Detect which cell encompasses the target text, then output its [x, y] center coordinate. 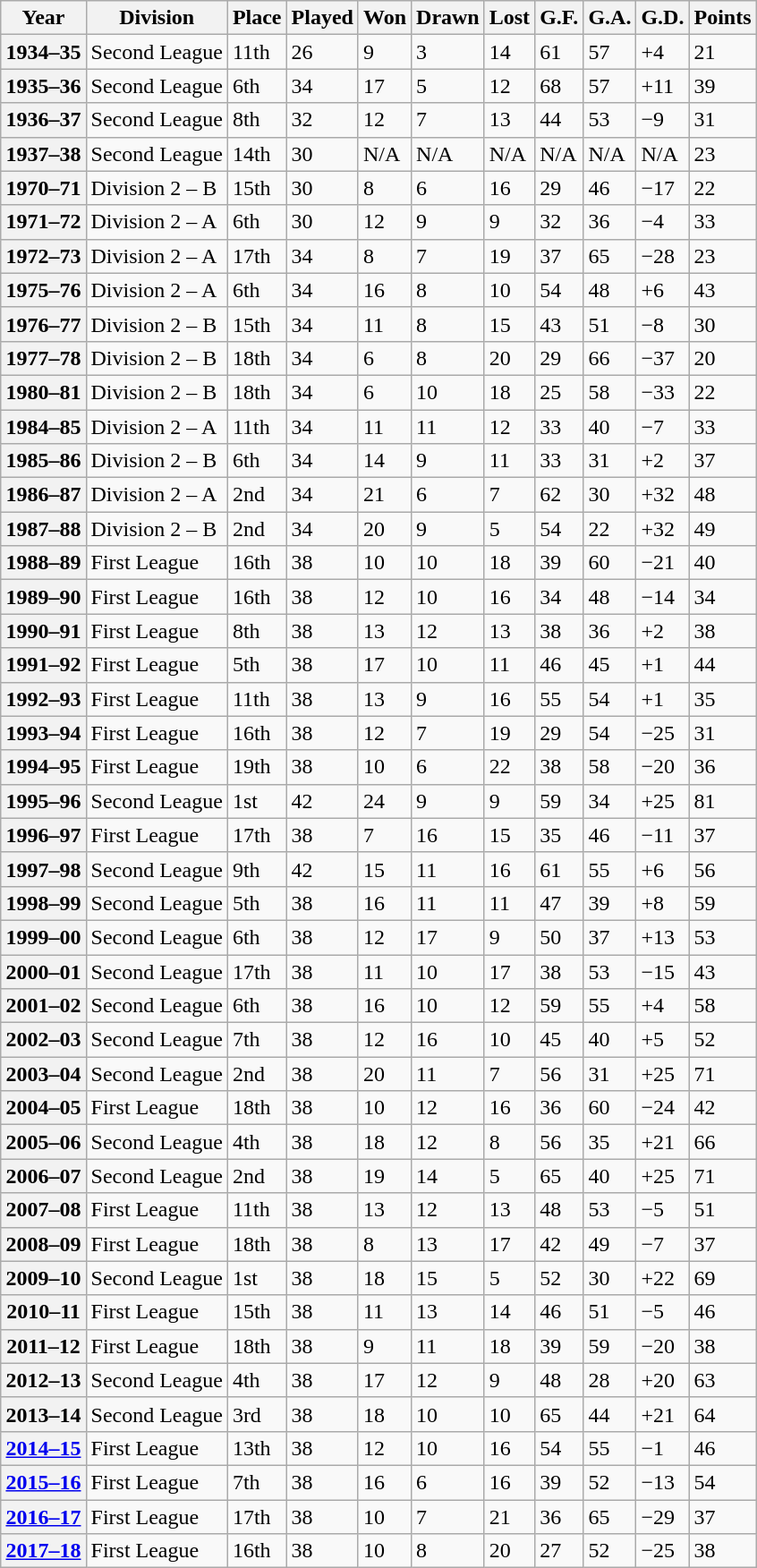
1998–99 [43, 903]
−9 [662, 120]
26 [322, 52]
1935–36 [43, 86]
81 [723, 801]
64 [723, 1414]
2017–18 [43, 1551]
2005–06 [43, 1142]
−24 [662, 1108]
−29 [662, 1517]
1936–37 [43, 120]
Played [322, 18]
1976–77 [43, 324]
1934–35 [43, 52]
−1 [662, 1448]
62 [559, 495]
+13 [662, 937]
−21 [662, 563]
2007–08 [43, 1210]
−15 [662, 971]
1970–71 [43, 188]
1971–72 [43, 222]
1986–87 [43, 495]
1993–94 [43, 733]
25 [559, 392]
3rd [257, 1414]
47 [559, 903]
−13 [662, 1482]
2004–05 [43, 1108]
1975–76 [43, 290]
2006–07 [43, 1176]
G.A. [610, 18]
1990–91 [43, 631]
2003–04 [43, 1074]
2010–11 [43, 1312]
2016–17 [43, 1517]
2002–03 [43, 1040]
19th [257, 767]
+8 [662, 903]
1984–85 [43, 427]
Points [723, 18]
+20 [662, 1380]
1996–97 [43, 835]
69 [723, 1278]
−11 [662, 835]
2015–16 [43, 1482]
2014–15 [43, 1448]
14th [257, 154]
2013–14 [43, 1414]
13th [257, 1448]
1972–73 [43, 256]
−4 [662, 222]
+11 [662, 86]
2000–01 [43, 971]
−28 [662, 256]
+5 [662, 1040]
24 [385, 801]
1987–88 [43, 529]
1977–78 [43, 358]
1937–38 [43, 154]
1991–92 [43, 665]
1988–89 [43, 563]
3 [448, 52]
G.F. [559, 18]
2009–10 [43, 1278]
2012–13 [43, 1380]
68 [559, 86]
G.D. [662, 18]
1980–81 [43, 392]
2001–02 [43, 1006]
28 [610, 1380]
27 [559, 1551]
−17 [662, 188]
Division [157, 18]
1985–86 [43, 461]
1999–00 [43, 937]
50 [559, 937]
−8 [662, 324]
9th [257, 869]
−14 [662, 597]
Won [385, 18]
1989–90 [43, 597]
−33 [662, 392]
Place [257, 18]
1995–96 [43, 801]
1997–98 [43, 869]
+22 [662, 1278]
Drawn [448, 18]
2008–09 [43, 1244]
Lost [509, 18]
1994–95 [43, 767]
63 [723, 1380]
−37 [662, 358]
Year [43, 18]
1992–93 [43, 699]
2011–12 [43, 1346]
